From the cell containing the given text, extract its center point as [x, y] coordinate. 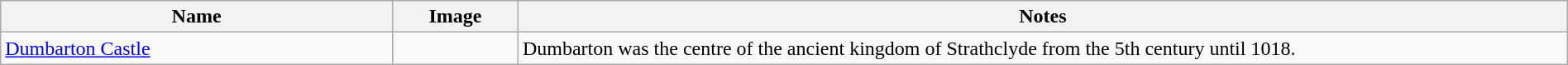
Name [197, 17]
Image [455, 17]
Notes [1042, 17]
Dumbarton Castle [197, 48]
Dumbarton was the centre of the ancient kingdom of Strathclyde from the 5th century until 1018. [1042, 48]
